Output the (x, y) coordinate of the center of the cell containing the given text.  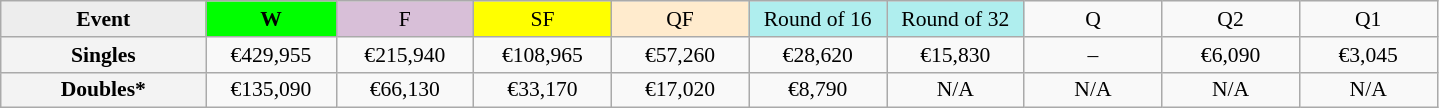
€57,260 (680, 55)
€33,170 (543, 90)
– (1093, 55)
F (405, 19)
€135,090 (271, 90)
€429,955 (271, 55)
Doubles* (104, 90)
€215,940 (405, 55)
Q2 (1231, 19)
SF (543, 19)
Round of 16 (818, 19)
€3,045 (1368, 55)
W (271, 19)
Q (1093, 19)
€17,020 (680, 90)
QF (680, 19)
€8,790 (818, 90)
Singles (104, 55)
Round of 32 (955, 19)
Event (104, 19)
€28,620 (818, 55)
€108,965 (543, 55)
Q1 (1368, 19)
€6,090 (1231, 55)
€66,130 (405, 90)
€15,830 (955, 55)
